Provide the (X, Y) coordinate of the cell's center where the given text is located.  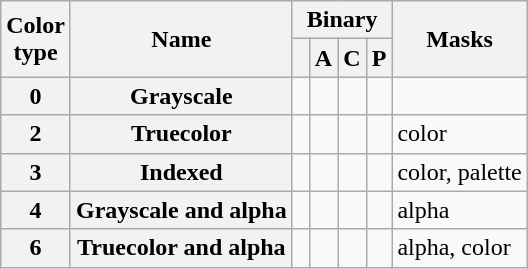
3 (36, 172)
C (352, 58)
Indexed (181, 172)
Grayscale and alpha (181, 210)
color (460, 134)
A (323, 58)
Truecolor and alpha (181, 248)
Binary (342, 20)
Name (181, 39)
4 (36, 210)
Color type (36, 39)
Masks (460, 39)
6 (36, 248)
P (379, 58)
Truecolor (181, 134)
Grayscale (181, 96)
color, palette (460, 172)
0 (36, 96)
alpha, color (460, 248)
2 (36, 134)
alpha (460, 210)
